Return [X, Y] of the center of cell containing provided text 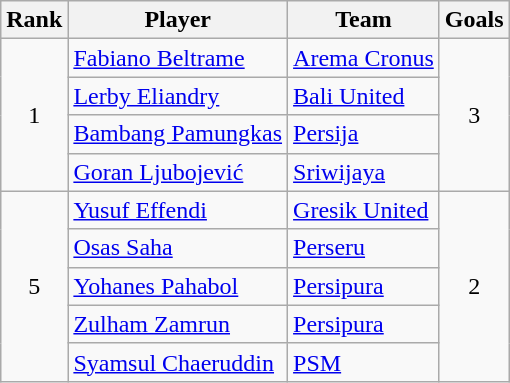
5 [34, 286]
Player [178, 20]
Gresik United [364, 210]
Syamsul Chaeruddin [178, 362]
Goals [474, 20]
Bali United [364, 96]
Fabiano Beltrame [178, 58]
Team [364, 20]
Persija [364, 134]
Yohanes Pahabol [178, 286]
Goran Ljubojević [178, 172]
3 [474, 115]
Osas Saha [178, 248]
Lerby Eliandry [178, 96]
1 [34, 115]
Sriwijaya [364, 172]
Perseru [364, 248]
Zulham Zamrun [178, 324]
2 [474, 286]
PSM [364, 362]
Yusuf Effendi [178, 210]
Rank [34, 20]
Arema Cronus [364, 58]
Bambang Pamungkas [178, 134]
